Scan for the cell matching the given text and deliver its [X, Y] coordinate at center. 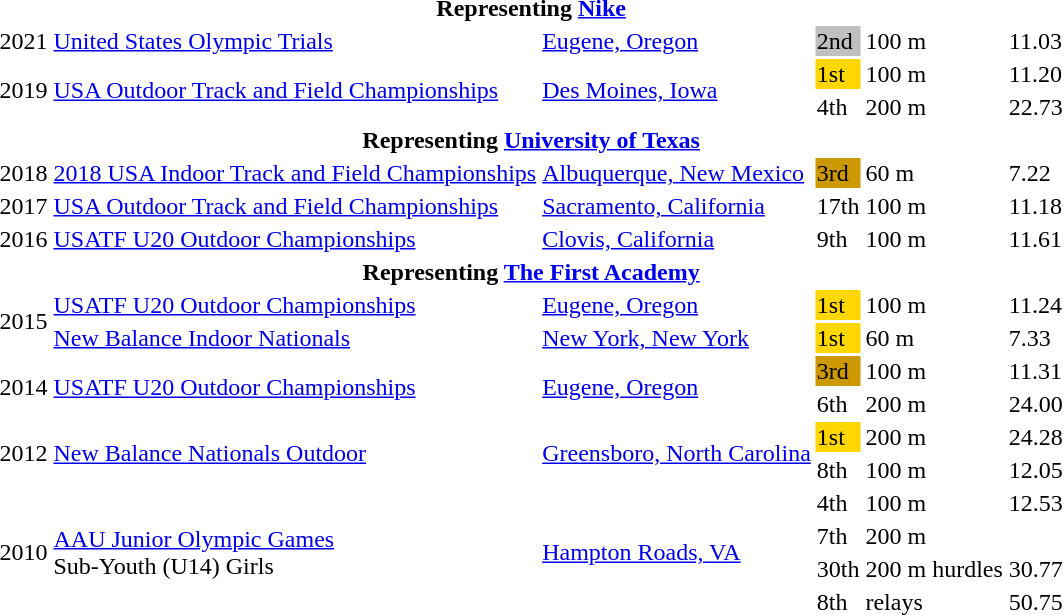
New York, New York [677, 338]
2nd [838, 41]
Clovis, California [677, 239]
New Balance Indoor Nationals [295, 338]
8th [838, 470]
United States Olympic Trials [295, 41]
Albuquerque, New Mexico [677, 173]
2018 USA Indoor Track and Field Championships [295, 173]
200 m hurdles [934, 569]
17th [838, 206]
New Balance Nationals Outdoor [295, 454]
7th [838, 536]
Des Moines, Iowa [677, 90]
Sacramento, California [677, 206]
Greensboro, North Carolina [677, 454]
30th [838, 569]
9th [838, 239]
6th [838, 404]
